Locate the cell with the specified text and output its [X, Y] center coordinate. 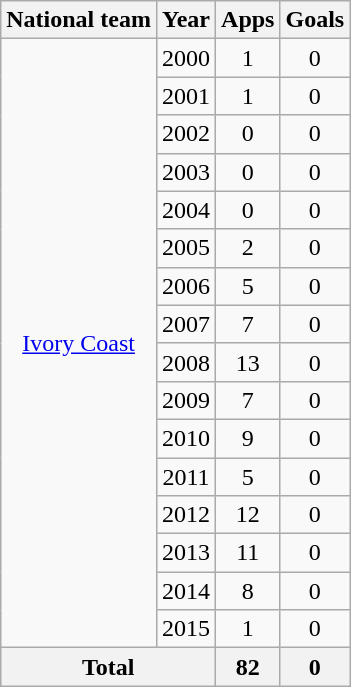
11 [248, 553]
2014 [186, 591]
2004 [186, 210]
2000 [186, 58]
2001 [186, 96]
2 [248, 248]
National team [79, 20]
Goals [315, 20]
8 [248, 591]
Ivory Coast [79, 344]
2007 [186, 324]
13 [248, 362]
Total [108, 667]
82 [248, 667]
2015 [186, 629]
12 [248, 515]
2008 [186, 362]
2013 [186, 553]
9 [248, 438]
2006 [186, 286]
2005 [186, 248]
Apps [248, 20]
2011 [186, 477]
2009 [186, 400]
Year [186, 20]
2010 [186, 438]
2012 [186, 515]
2002 [186, 134]
2003 [186, 172]
